Return the [x, y] coordinate for the center point of the cell that contains the specified text.  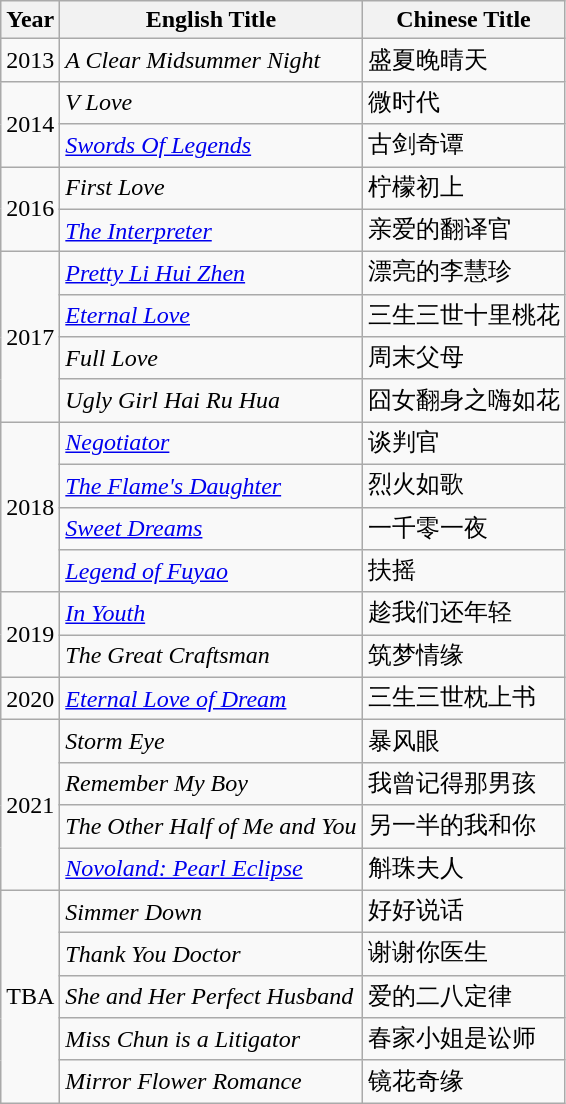
Storm Eye [211, 742]
2014 [30, 124]
2017 [30, 337]
The Flame's Daughter [211, 486]
盛夏晚晴天 [464, 60]
A Clear Midsummer Night [211, 60]
Remember My Boy [211, 784]
微时代 [464, 102]
扶摇 [464, 572]
囧女翻身之嗨如花 [464, 400]
2018 [30, 507]
2021 [30, 805]
春家小姐是讼师 [464, 1040]
Pretty Li Hui Zhen [211, 274]
一千零一夜 [464, 528]
She and Her Perfect Husband [211, 996]
Year [30, 20]
Thank You Doctor [211, 954]
Novoland: Pearl Eclipse [211, 870]
Eternal Love of Dream [211, 698]
TBA [30, 996]
The Great Craftsman [211, 656]
三生三世十里桃花 [464, 316]
亲爱的翻译官 [464, 230]
趁我们还年轻 [464, 614]
English Title [211, 20]
Legend of Fuyao [211, 572]
2016 [30, 208]
周末父母 [464, 358]
漂亮的李慧珍 [464, 274]
暴风眼 [464, 742]
The Other Half of Me and You [211, 826]
好好说话 [464, 912]
V Love [211, 102]
2019 [30, 634]
Miss Chun is a Litigator [211, 1040]
我曾记得那男孩 [464, 784]
烈火如歌 [464, 486]
2020 [30, 698]
Full Love [211, 358]
Sweet Dreams [211, 528]
Chinese Title [464, 20]
斛珠夫人 [464, 870]
2013 [30, 60]
Simmer Down [211, 912]
柠檬初上 [464, 188]
Eternal Love [211, 316]
Ugly Girl Hai Ru Hua [211, 400]
镜花奇缘 [464, 1082]
筑梦情缘 [464, 656]
三生三世枕上书 [464, 698]
古剑奇谭 [464, 146]
另一半的我和你 [464, 826]
谈判官 [464, 444]
The Interpreter [211, 230]
爱的二八定律 [464, 996]
Swords Of Legends [211, 146]
Mirror Flower Romance [211, 1082]
First Love [211, 188]
In Youth [211, 614]
Negotiator [211, 444]
谢谢你医生 [464, 954]
